Pinpoint the cell where the given text exists, returning its (X, Y) midpoint coordinate. 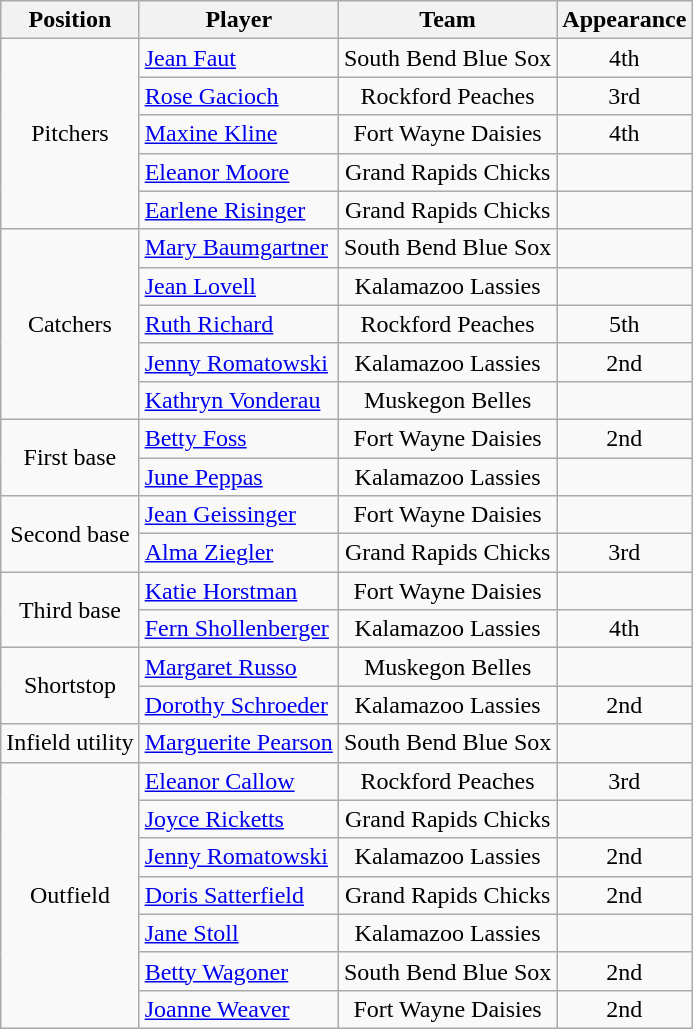
Joyce Ricketts (238, 819)
Ruth Richard (238, 324)
Catchers (70, 324)
Jean Lovell (238, 286)
Jean Geissinger (238, 515)
5th (624, 324)
Betty Wagoner (238, 971)
Katie Horstman (238, 591)
Eleanor Moore (238, 172)
Appearance (624, 20)
Fern Shollenberger (238, 629)
Earlene Risinger (238, 210)
Marguerite Pearson (238, 743)
Mary Baumgartner (238, 248)
Maxine Kline (238, 134)
Betty Foss (238, 438)
Jane Stoll (238, 933)
Eleanor Callow (238, 781)
Joanne Weaver (238, 1009)
Position (70, 20)
Second base (70, 534)
Margaret Russo (238, 667)
Player (238, 20)
Outfield (70, 895)
Doris Satterfield (238, 895)
Rose Gacioch (238, 96)
Kathryn Vonderau (238, 400)
Team (447, 20)
Alma Ziegler (238, 553)
June Peppas (238, 477)
Pitchers (70, 134)
Infield utility (70, 743)
Shortstop (70, 686)
Third base (70, 610)
Dorothy Schroeder (238, 705)
First base (70, 457)
Jean Faut (238, 58)
